Pinpoint the cell where the given text exists, returning its (X, Y) midpoint coordinate. 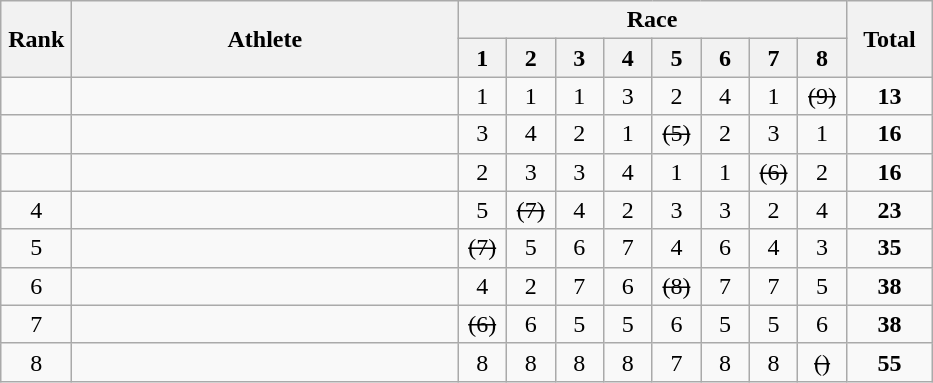
23 (889, 210)
Race (652, 20)
() (822, 362)
Athlete (265, 39)
Rank (36, 39)
(9) (822, 96)
35 (889, 248)
Total (889, 39)
13 (889, 96)
(5) (676, 134)
55 (889, 362)
(8) (676, 286)
